Provide the [X, Y] coordinate of the cell's center where the given text is located.  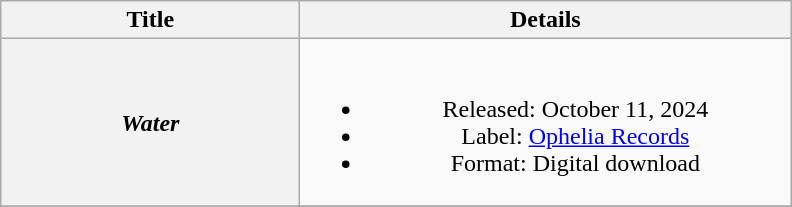
Title [150, 20]
Water [150, 122]
Released: October 11, 2024 Label: Ophelia RecordsFormat: Digital download [546, 122]
Details [546, 20]
